Capture the cell that displays the provided text and extract its [x, y] central coordinate. 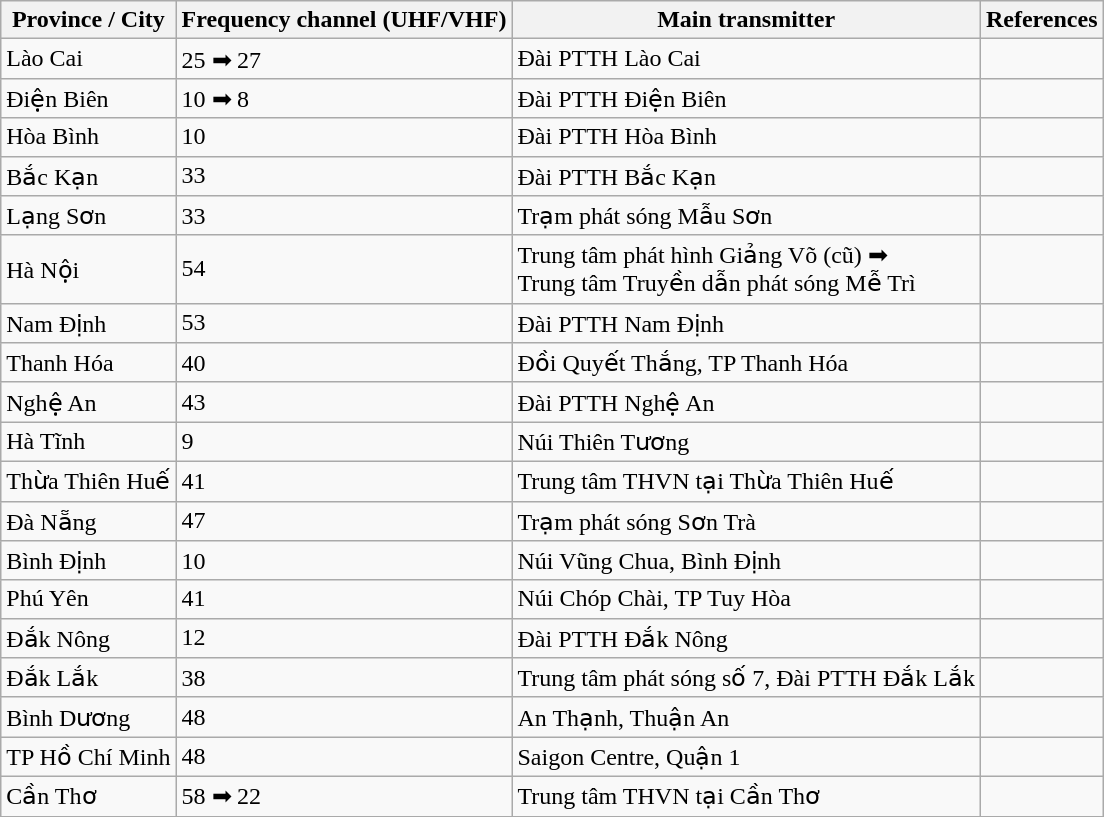
47 [344, 521]
TP Hồ Chí Minh [88, 757]
Cần Thơ [88, 796]
Đài PTTH Hòa Bình [746, 137]
Đắk Nông [88, 638]
Lào Cai [88, 59]
Trung tâm phát sóng số 7, Đài PTTH Đắk Lắk [746, 678]
Hà Nội [88, 269]
Đài PTTH Nghệ An [746, 402]
Bắc Kạn [88, 176]
Trạm phát sóng Mẫu Sơn [746, 216]
54 [344, 269]
Điện Biên [88, 98]
Đồi Quyết Thắng, TP Thanh Hóa [746, 363]
Thừa Thiên Huế [88, 481]
Bình Dương [88, 717]
40 [344, 363]
Núi Vũng Chua, Bình Định [746, 561]
Trung tâm phát hình Giảng Võ (cũ) ➡ Trung tâm Truyền dẫn phát sóng Mễ Trì [746, 269]
Phú Yên [88, 599]
Nghệ An [88, 402]
Main transmitter [746, 20]
53 [344, 323]
Đài PTTH Lào Cai [746, 59]
References [1042, 20]
Frequency channel (UHF/VHF) [344, 20]
Trung tâm THVN tại Cần Thơ [746, 796]
Đà Nẵng [88, 521]
Núi Thiên Tương [746, 442]
Đài PTTH Đắk Nông [746, 638]
9 [344, 442]
Đắk Lắk [88, 678]
Núi Chóp Chài, TP Tuy Hòa [746, 599]
Đài PTTH Bắc Kạn [746, 176]
Nam Định [88, 323]
Hà Tĩnh [88, 442]
Đài PTTH Nam Định [746, 323]
Đài PTTH Điện Biên [746, 98]
10 ➡ 8 [344, 98]
Province / City [88, 20]
Lạng Sơn [88, 216]
Trạm phát sóng Sơn Trà [746, 521]
Thanh Hóa [88, 363]
38 [344, 678]
Bình Định [88, 561]
Saigon Centre, Quận 1 [746, 757]
25 ➡ 27 [344, 59]
12 [344, 638]
Hòa Bình [88, 137]
An Thạnh, Thuận An [746, 717]
43 [344, 402]
58 ➡ 22 [344, 796]
Trung tâm THVN tại Thừa Thiên Huế [746, 481]
